Output the (X, Y) coordinate of the center of the cell containing the given text.  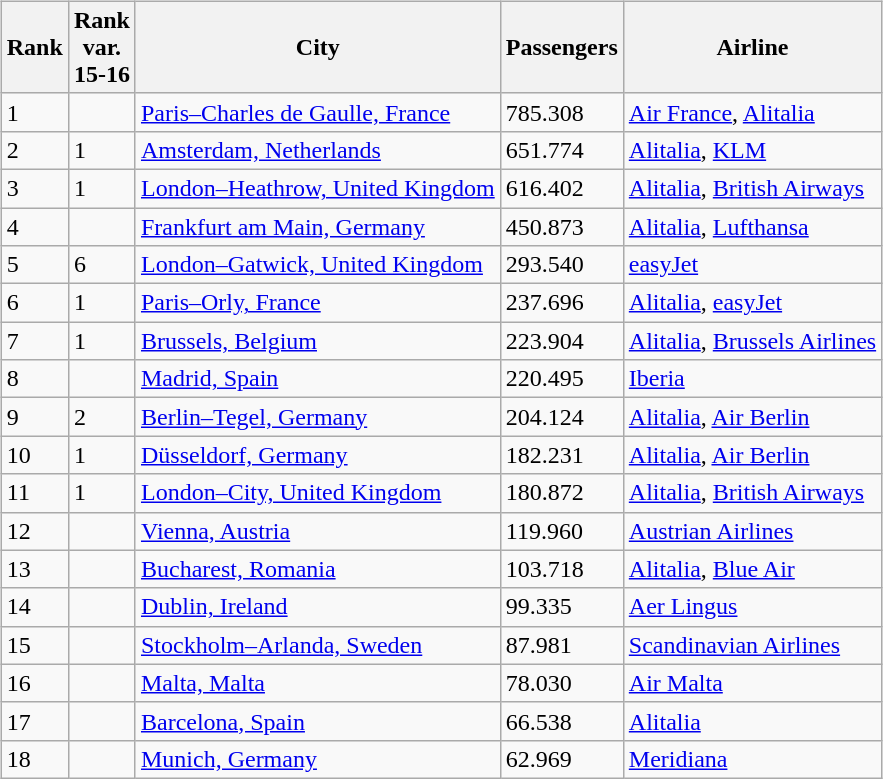
Frankfurt am Main, Germany (318, 227)
616.402 (562, 188)
Bucharest, Romania (318, 569)
204.124 (562, 417)
Barcelona, Spain (318, 721)
Dublin, Ireland (318, 607)
Aer Lingus (752, 607)
Paris–Orly, France (318, 303)
293.540 (562, 265)
London–Gatwick, United Kingdom (318, 265)
87.981 (562, 645)
78.030 (562, 683)
Alitalia, KLM (752, 150)
Austrian Airlines (752, 531)
Malta, Malta (318, 683)
London–Heathrow, United Kingdom (318, 188)
11 (34, 493)
Amsterdam, Netherlands (318, 150)
220.495 (562, 379)
Passengers (562, 47)
Air Malta (752, 683)
Iberia (752, 379)
Paris–Charles de Gaulle, France (318, 112)
Rankvar.15-16 (102, 47)
Alitalia, Brussels Airlines (752, 341)
9 (34, 417)
119.960 (562, 531)
450.873 (562, 227)
103.718 (562, 569)
Airline (752, 47)
3 (34, 188)
182.231 (562, 455)
14 (34, 607)
5 (34, 265)
785.308 (562, 112)
Scandinavian Airlines (752, 645)
Alitalia, easyJet (752, 303)
62.969 (562, 759)
London–City, United Kingdom (318, 493)
15 (34, 645)
180.872 (562, 493)
Alitalia, Lufthansa (752, 227)
Munich, Germany (318, 759)
17 (34, 721)
16 (34, 683)
Vienna, Austria (318, 531)
Stockholm–Arlanda, Sweden (318, 645)
10 (34, 455)
City (318, 47)
Rank (34, 47)
Meridiana (752, 759)
Air France, Alitalia (752, 112)
7 (34, 341)
237.696 (562, 303)
Berlin–Tegel, Germany (318, 417)
easyJet (752, 265)
223.904 (562, 341)
Madrid, Spain (318, 379)
Brussels, Belgium (318, 341)
Alitalia, Blue Air (752, 569)
8 (34, 379)
12 (34, 531)
18 (34, 759)
Düsseldorf, Germany (318, 455)
13 (34, 569)
651.774 (562, 150)
99.335 (562, 607)
Alitalia (752, 721)
66.538 (562, 721)
4 (34, 227)
